Determine the (X, Y) coordinate at the center of the cell enclosing the given text.  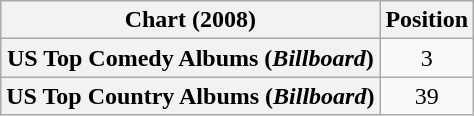
US Top Comedy Albums (Billboard) (190, 58)
39 (427, 96)
US Top Country Albums (Billboard) (190, 96)
3 (427, 58)
Position (427, 20)
Chart (2008) (190, 20)
